Return (X, Y) of the center of cell containing provided text 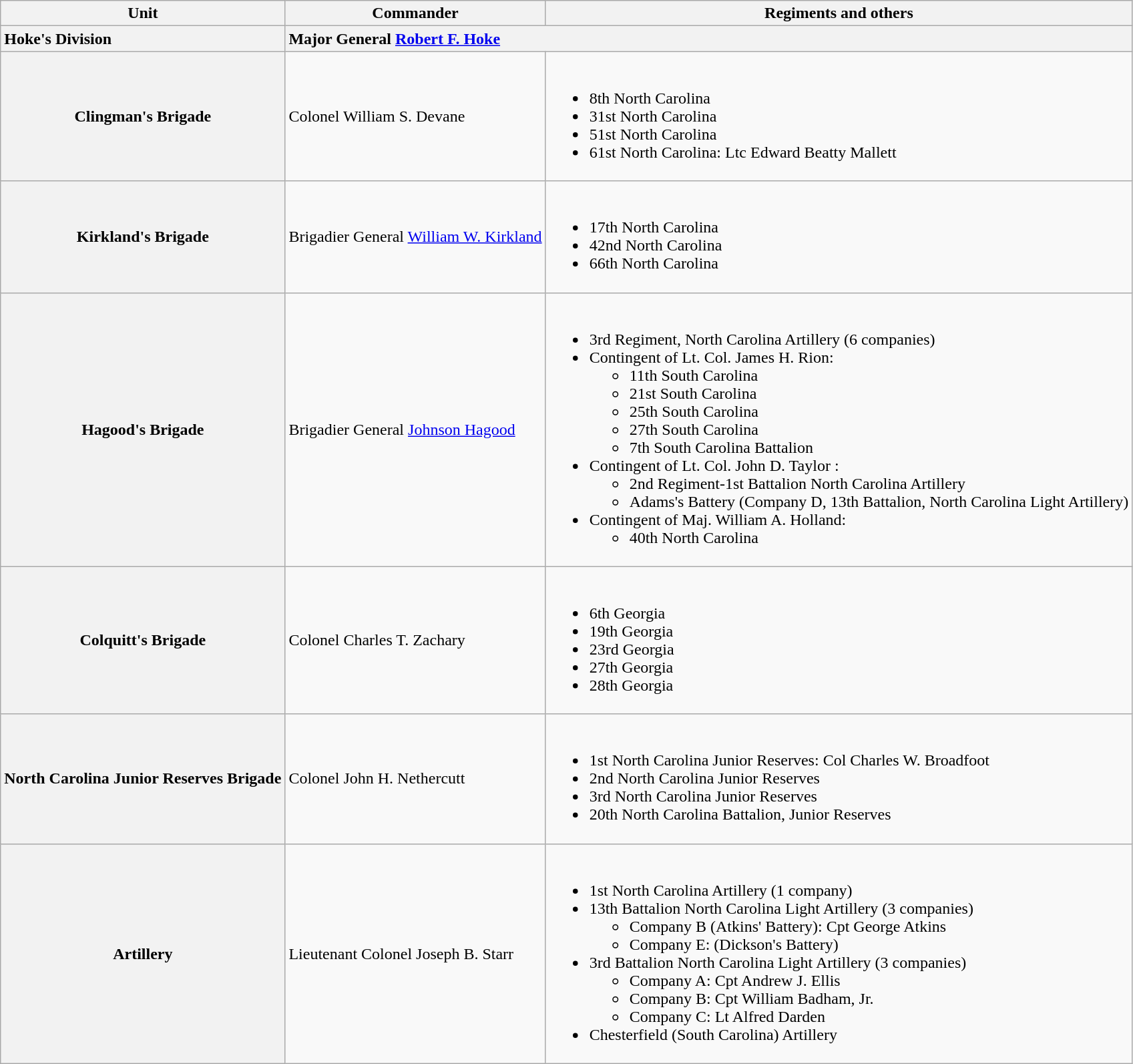
Colonel Charles T. Zachary (415, 640)
Artillery (143, 954)
Hoke's Division (143, 39)
Commander (415, 13)
Hagood's Brigade (143, 429)
Brigadier General Johnson Hagood (415, 429)
Major General Robert F. Hoke (709, 39)
Colonel William S. Devane (415, 116)
Kirkland's Brigade (143, 236)
Colquitt's Brigade (143, 640)
17th North Carolina42nd North Carolina66th North Carolina (839, 236)
Regiments and others (839, 13)
Lieutenant Colonel Joseph B. Starr (415, 954)
Brigadier General William W. Kirkland (415, 236)
8th North Carolina31st North Carolina51st North Carolina61st North Carolina: Ltc Edward Beatty Mallett (839, 116)
Unit (143, 13)
Colonel John H. Nethercutt (415, 779)
6th Georgia19th Georgia23rd Georgia27th Georgia28th Georgia (839, 640)
North Carolina Junior Reserves Brigade (143, 779)
Clingman's Brigade (143, 116)
